Detect which cell encompasses the target text, then output its [X, Y] center coordinate. 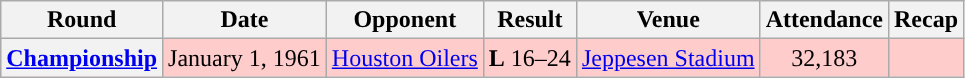
32,183 [824, 58]
January 1, 1961 [245, 58]
Venue [668, 20]
Jeppesen Stadium [668, 58]
Date [245, 20]
Recap [926, 20]
Houston Oilers [404, 58]
Attendance [824, 20]
Round [82, 20]
Opponent [404, 20]
L 16–24 [530, 58]
Result [530, 20]
Championship [82, 58]
